Return [X, Y] of the center of cell containing provided text 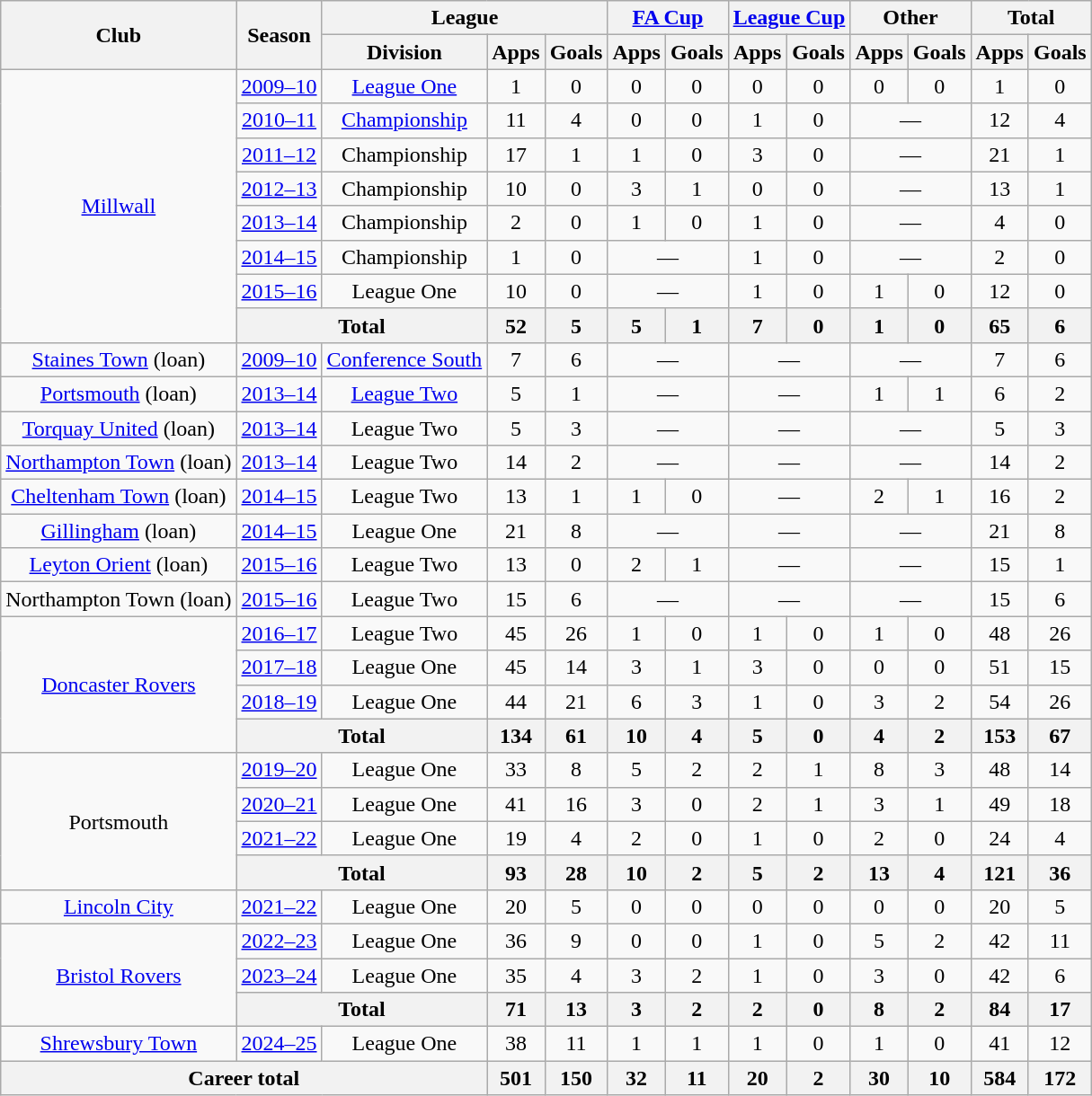
150 [576, 1078]
61 [576, 736]
153 [999, 736]
2017–18 [279, 667]
2024–25 [279, 1044]
Portsmouth [119, 821]
Club [119, 35]
2012–13 [279, 189]
2022–23 [279, 941]
League [465, 18]
19 [516, 838]
35 [516, 975]
Staines Town (loan) [119, 359]
2020–21 [279, 804]
84 [999, 1010]
2023–24 [279, 975]
49 [999, 804]
501 [516, 1078]
18 [1060, 804]
Career total [244, 1078]
Portsmouth (loan) [119, 393]
Shrewsbury Town [119, 1044]
44 [516, 702]
71 [516, 1010]
121 [999, 872]
2011–12 [279, 155]
28 [576, 872]
172 [1060, 1078]
Conference South [404, 359]
93 [516, 872]
Cheltenham Town (loan) [119, 497]
2010–11 [279, 120]
Torquay United (loan) [119, 429]
Gillingham (loan) [119, 531]
Leyton Orient (loan) [119, 565]
38 [516, 1044]
24 [999, 838]
Other [910, 18]
Division [404, 52]
51 [999, 667]
Bristol Rovers [119, 975]
67 [1060, 736]
54 [999, 702]
League Cup [789, 18]
Millwall [119, 206]
32 [636, 1078]
Doncaster Rovers [119, 685]
2018–19 [279, 702]
134 [516, 736]
2019–20 [279, 770]
Lincoln City [119, 906]
52 [516, 325]
33 [516, 770]
FA Cup [668, 18]
9 [576, 941]
2016–17 [279, 633]
65 [999, 325]
584 [999, 1078]
Season [279, 35]
30 [879, 1078]
